Scan for the cell matching the given text and deliver its (x, y) coordinate at center. 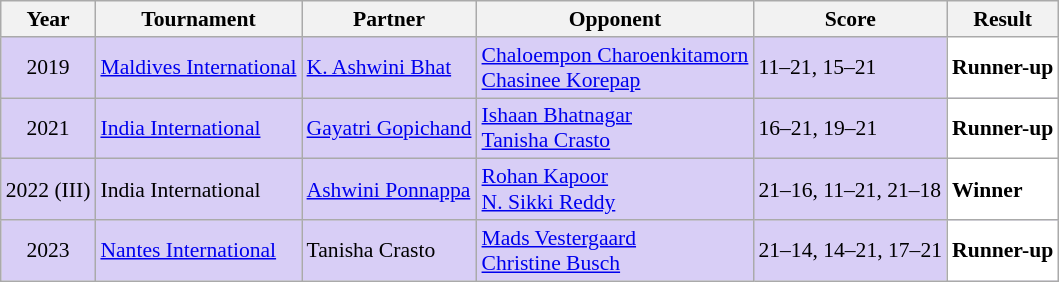
2022 (III) (48, 190)
Partner (390, 19)
21–16, 11–21, 21–18 (850, 190)
Score (850, 19)
2023 (48, 250)
Tanisha Crasto (390, 250)
Nantes International (198, 250)
Ishaan Bhatnagar Tanisha Crasto (616, 128)
Tournament (198, 19)
Maldives International (198, 68)
16–21, 19–21 (850, 128)
Chaloempon Charoenkitamorn Chasinee Korepap (616, 68)
K. Ashwini Bhat (390, 68)
21–14, 14–21, 17–21 (850, 250)
2021 (48, 128)
Result (1002, 19)
Opponent (616, 19)
Rohan Kapoor N. Sikki Reddy (616, 190)
Mads Vestergaard Christine Busch (616, 250)
2019 (48, 68)
11–21, 15–21 (850, 68)
Gayatri Gopichand (390, 128)
Ashwini Ponnappa (390, 190)
Winner (1002, 190)
Year (48, 19)
